Find where the given text appears and provide that cell's center as (X, Y) coordinate. 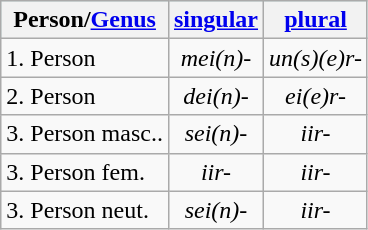
3. Person fem. (85, 172)
ei(e)r- (316, 96)
singular (216, 20)
plural (316, 20)
3. Person neut. (85, 210)
Person/Genus (85, 20)
un(s)(e)r- (316, 58)
dei(n)- (216, 96)
mei(n)- (216, 58)
1. Person (85, 58)
2. Person (85, 96)
3. Person masc.. (85, 134)
